Identify which cell holds the provided text, then report its [X, Y] central coordinate. 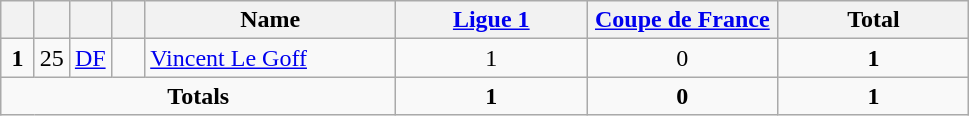
Name [270, 20]
Total [874, 20]
Ligue 1 [492, 20]
25 [52, 58]
Coupe de France [682, 20]
Totals [198, 96]
Vincent Le Goff [270, 58]
DF [90, 58]
